Return [X, Y] of the center of cell containing provided text 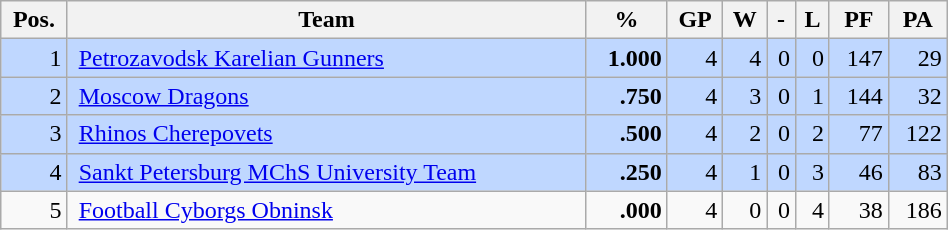
Sankt Petersburg MChS University Team [326, 172]
Moscow Dragons [326, 96]
.250 [626, 172]
Petrozavodsk Karelian Gunners [326, 58]
.750 [626, 96]
- [782, 20]
144 [858, 96]
Rhinos Cherepovets [326, 134]
PF [858, 20]
Football Cyborgs Obninsk [326, 210]
Pos. [34, 20]
.500 [626, 134]
46 [858, 172]
38 [858, 210]
77 [858, 134]
147 [858, 58]
29 [918, 58]
GP [695, 20]
122 [918, 134]
1.000 [626, 58]
186 [918, 210]
Team [326, 20]
W [745, 20]
PA [918, 20]
% [626, 20]
.000 [626, 210]
5 [34, 210]
32 [918, 96]
83 [918, 172]
L [813, 20]
